Extract the [x, y] coordinate from the center of the cell holding the provided text.  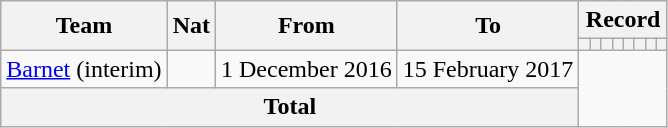
Nat [191, 26]
15 February 2017 [488, 69]
Barnet (interim) [84, 69]
To [488, 26]
1 December 2016 [307, 69]
From [307, 26]
Team [84, 26]
Record [623, 20]
Total [290, 107]
